Provide the (X, Y) coordinate of the cell's center where the given text is located.  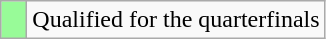
Qualified for the quarterfinals (176, 20)
